Capture the cell that displays the provided text and extract its (X, Y) central coordinate. 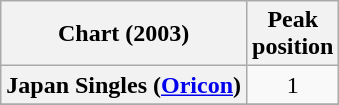
Peakposition (293, 34)
1 (293, 85)
Chart (2003) (124, 34)
Japan Singles (Oricon) (124, 85)
